Provide the (x, y) coordinate of the cell's center where the given text is located.  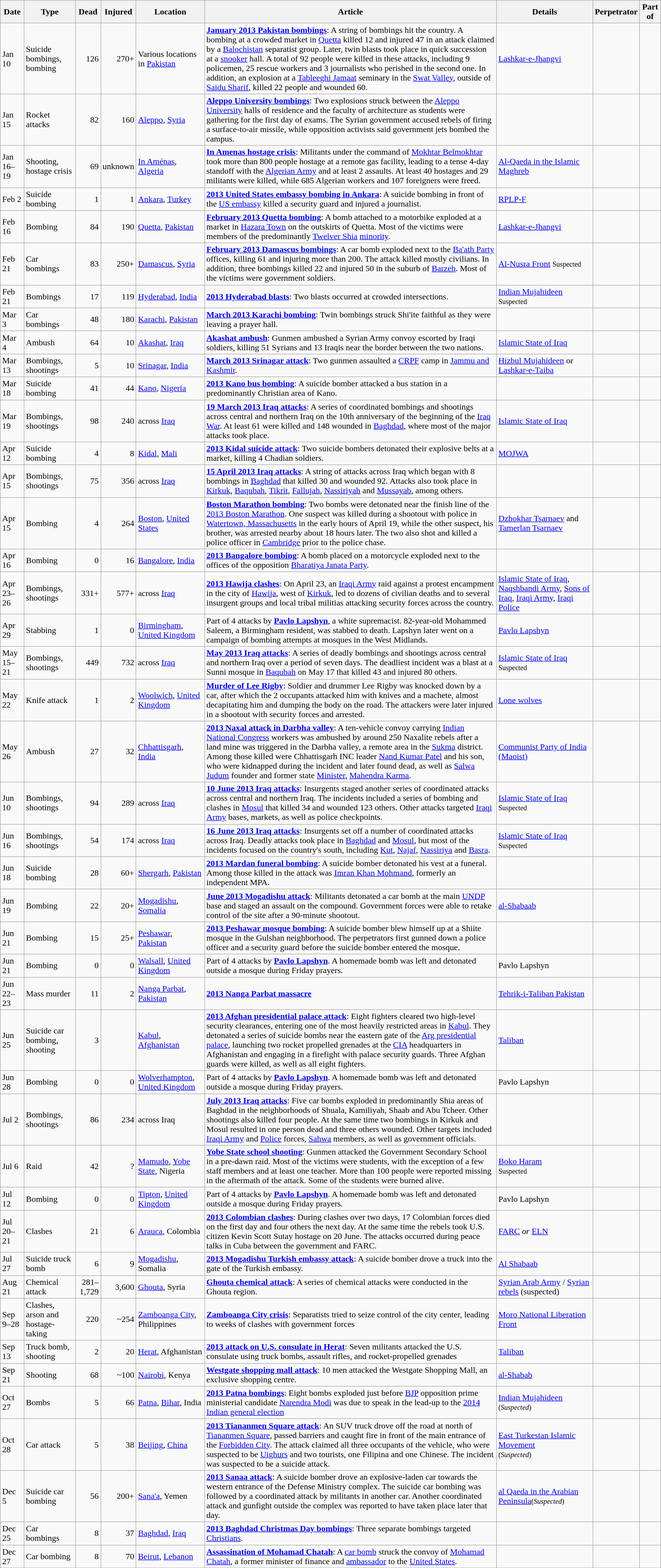
160 (118, 120)
264 (118, 523)
Kidal, Mali (170, 453)
Bombings (49, 297)
March 2013 Karachi bombing: Twin bombings struck Shi'ite faithful as they were leaving a prayer hall. (350, 319)
68 (88, 1375)
Chhattisgarh, India (170, 751)
Moro National Liberation Front (544, 1319)
Sep 9–28 (12, 1319)
Dzhokhar Tsarnaev and Tamerlan Tsarnaev (544, 523)
220 (88, 1319)
Patna, Bihar, India (170, 1402)
180 (118, 319)
Jul 27 (12, 1264)
Wolverhampton, United Kingdom (170, 1083)
Type (49, 12)
Al-Nusra Front Suspected (544, 264)
Sana'a, Yemen (170, 1496)
38 (118, 1444)
Zamboanga City, Philippines (170, 1319)
Jul 20–21 (12, 1232)
Sep 13 (12, 1352)
Suicide bombings, bombing (49, 59)
? (118, 1167)
75 (88, 481)
Kano, Nigeria (170, 388)
200+ (118, 1496)
44 (118, 388)
2013 Mogadishu Turkish embassy attack: A suicide bomber drove a truck into the gate of the Turkish embassy. (350, 1264)
Akashat, Iraq (170, 342)
Sep 21 (12, 1375)
2013 Bangalore bombing: A bomb placed on a motorcycle exploded next to the offices of the opposition Bharatiya Janata Party. (350, 561)
2013 attack on U.S. consulate in Herat: Seven militants attacked the U.S. consulate using truck bombs, assault rifles, and rocket-propelled grenades (350, 1352)
Jul 12 (12, 1199)
In Aménas, Algeria (170, 167)
Shooting (49, 1375)
82 (88, 120)
Apr 12 (12, 453)
356 (118, 481)
Perpetrator (616, 12)
Karachi, Pakistan (170, 319)
Kabul, Afghanistan (170, 1040)
Tehrik-i-Taliban Pakistan (544, 994)
Location (170, 12)
2013 Hyderabad blasts: Two blasts occurred at crowded intersections. (350, 297)
May 26 (12, 751)
Jun 19 (12, 905)
Mar 4 (12, 342)
Boston, United States (170, 523)
Aug 21 (12, 1287)
Indian Mujahideen(Suspected) (544, 1402)
Mar 18 (12, 388)
Beijing, China (170, 1444)
732 (118, 663)
~254 (118, 1319)
Jan 15 (12, 120)
9 (118, 1264)
Westgate shopping mall attack: 10 men attacked the Westgate Shopping Mall, an exclusive shopping centre. (350, 1375)
Suicide car bombing, shooting (49, 1040)
Jan 16–19 (12, 167)
al Qaeda in the Arabian Peninsula(Suspected) (544, 1496)
Ghouta chemical attack: A series of chemical attacks were conducted in the Ghouta region. (350, 1287)
Oct 28 (12, 1444)
Mar 13 (12, 365)
Assassination of Mohamad Chatah: A car bomb struck the convoy of Mohamad Chatah, a former minister of finance and ambassador to the United States. (350, 1556)
289 (118, 803)
2013 Kidal suicide attack: Two suicide bombers detonated their explosive belts at a market, killing 4 Chadian soldiers. (350, 453)
174 (118, 840)
Apr 16 (12, 561)
449 (88, 663)
70 (118, 1556)
Article (350, 12)
126 (88, 59)
Feb 16 (12, 227)
20+ (118, 905)
March 2013 Srinagar attack: Two gunmen assaulted a CRPF camp in Jammu and Kashmir. (350, 365)
27 (88, 751)
Jul 6 (12, 1167)
Herat, Afghanistan (170, 1352)
Details (544, 12)
Jun 18 (12, 873)
3,600 (118, 1287)
Zamboanga City crisis: Separatists tried to seize control of the city center, leading to weeks of clashes with government forces (350, 1319)
Hizbul Mujahideen or Lashkar-e-Taiba (544, 365)
Damascus, Syria (170, 264)
84 (88, 227)
Car bombing (49, 1556)
Arauca, Colombia (170, 1232)
Ankara, Turkey (170, 199)
32 (118, 751)
94 (88, 803)
Mar 3 (12, 319)
Truck bomb, shooting (49, 1352)
66 (118, 1402)
MOJWA (544, 453)
3 (88, 1040)
May 15–21 (12, 663)
41 (88, 388)
22 (88, 905)
Jun 10 (12, 803)
FARC or ELN (544, 1232)
Apr 29 (12, 630)
250+ (118, 264)
Dead (88, 12)
Communist Party of India (Maoist) (544, 751)
83 (88, 264)
98 (88, 421)
69 (88, 167)
Dec 25 (12, 1533)
119 (118, 297)
331+ (88, 593)
Lone wolves (544, 700)
2013 Kano bus bombing: A suicide bomber attacked a bus station in a predominantly Christian area of Kano. (350, 388)
Shooting, hostage crisis (49, 167)
Suicide car bombing (49, 1496)
Part of (650, 12)
56 (88, 1496)
Feb 2 (12, 199)
2013 Nanga Parbat massacre (350, 994)
270+ (118, 59)
21 (88, 1232)
Apr 23–26 (12, 593)
Boko HaramSuspected (544, 1167)
May 22 (12, 700)
Chemical attack (49, 1287)
Jun 16 (12, 840)
Tipton, United Kingdom (170, 1199)
Baghdad, Iraq (170, 1533)
42 (88, 1167)
Jan 10 (12, 59)
64 (88, 342)
37 (118, 1533)
al-Shabaab (544, 905)
Shergarh, Pakistan (170, 873)
Walsall, United Kingdom (170, 965)
Oct 27 (12, 1402)
Bombs (49, 1402)
Raid (49, 1167)
2013 Baghdad Christmas Day bombings: Three separate bombings targeted Christians. (350, 1533)
Indian Mujahideen Suspected (544, 297)
11 (88, 994)
Car attack (49, 1444)
Hyderabad, India (170, 297)
Ghouta, Syria (170, 1287)
Knife attack (49, 700)
Quetta, Pakistan (170, 227)
Clashes (49, 1232)
al-Shabab (544, 1375)
Srinagar, India (170, 365)
RPLP-F (544, 199)
Jun 25 (12, 1040)
Mass murder (49, 994)
48 (88, 319)
Suicide truck bomb (49, 1264)
Bangalore, India (170, 561)
Nanga Parbat, Pakistan (170, 994)
Dec 5 (12, 1496)
Al-Qaeda in the Islamic Maghreb (544, 167)
Islamic State of Iraq, Naqshbandi Army, Sons of Iraq, Iraqi Army, Iraqi Police (544, 593)
Dec 27 (12, 1556)
577+ (118, 593)
17 (88, 297)
~100 (118, 1375)
East Turkestan Islamic Movement(Suspected) (544, 1444)
unknown (118, 167)
Rocket attacks (49, 120)
20 (118, 1352)
Date (12, 12)
234 (118, 1120)
Peshawar, Pakistan (170, 938)
Jul 2 (12, 1120)
Stabbing (49, 630)
Injured (118, 12)
Jun 28 (12, 1083)
Beirut, Lebanon (170, 1556)
Woolwich, United Kingdom (170, 700)
86 (88, 1120)
Aleppo, Syria (170, 120)
28 (88, 873)
Syrian Arab Army / Syrian rebels (suspected) (544, 1287)
Nairobi, Kenya (170, 1375)
Mar 19 (12, 421)
Al Shabaab (544, 1264)
Mamudo, Yobe State, Nigeria (170, 1167)
190 (118, 227)
16 (118, 561)
Clashes, arson and hostage-taking (49, 1319)
Various locations in Pakistan (170, 59)
25+ (118, 938)
240 (118, 421)
Jun 22–23 (12, 994)
281–1,729 (88, 1287)
2013 United States embassy bombing in Ankara: A suicide bombing in front of the US embassy killed a security guard and injured a journalist. (350, 199)
54 (88, 840)
Birmingham, United Kingdom (170, 630)
60+ (118, 873)
15 (88, 938)
Islamic State of Iraq Suspected (544, 663)
